Search for the cell housing the specified text and yield its [X, Y] center coordinate. 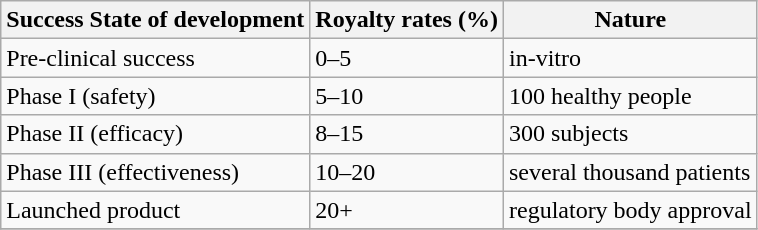
in-vitro [630, 58]
Phase III (effectiveness) [156, 172]
Phase II (efficacy) [156, 134]
Launched product [156, 210]
300 subjects [630, 134]
Royalty rates (%) [407, 20]
8–15 [407, 134]
several thousand patients [630, 172]
100 healthy people [630, 96]
20+ [407, 210]
Pre-clinical success [156, 58]
0–5 [407, 58]
Phase I (safety) [156, 96]
Nature [630, 20]
5–10 [407, 96]
Success State of development [156, 20]
regulatory body approval [630, 210]
10–20 [407, 172]
